For the text-containing cell, return its midpoint in [x, y] coordinate format. 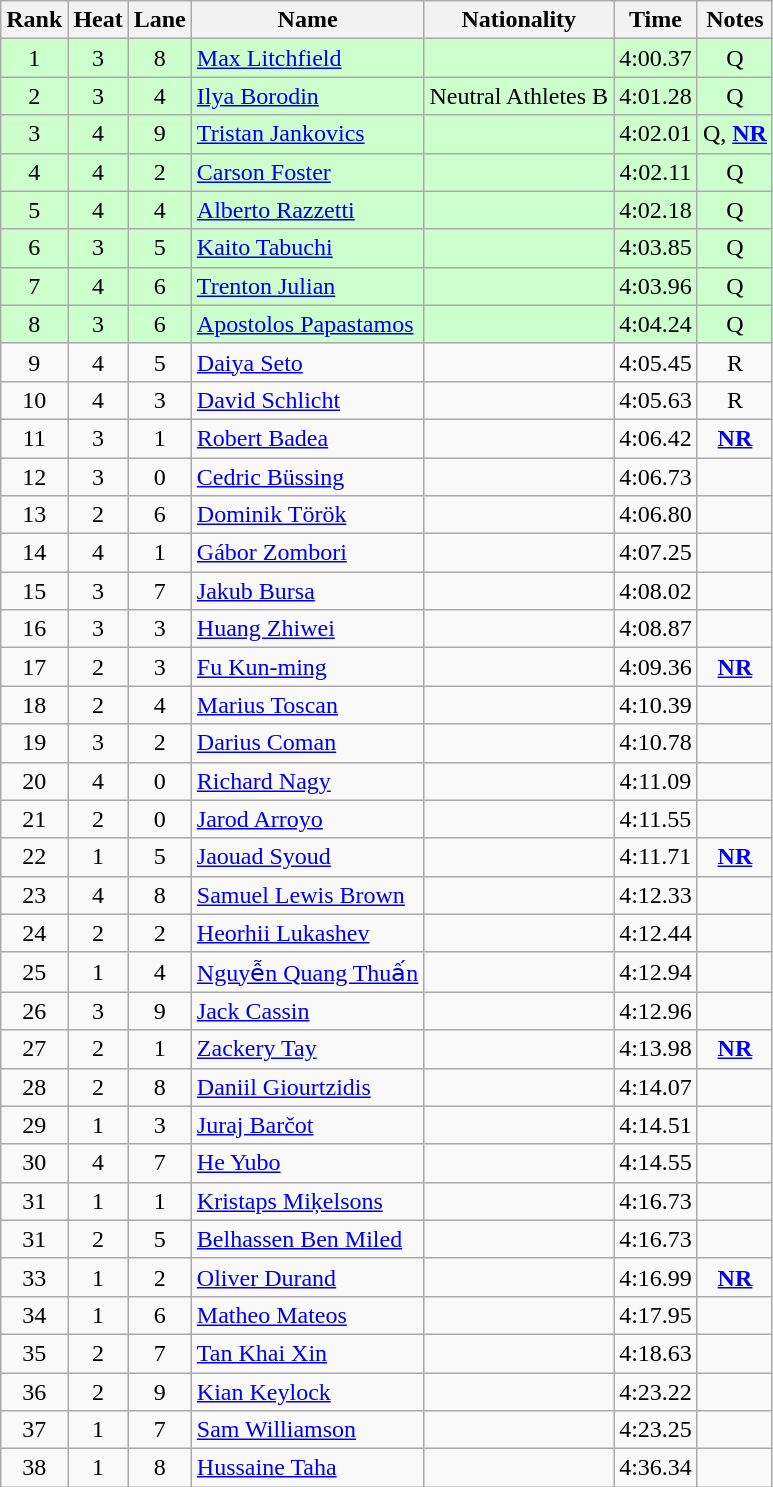
Huang Zhiwei [308, 629]
22 [34, 857]
26 [34, 1011]
37 [34, 1430]
Samuel Lewis Brown [308, 895]
4:14.55 [656, 1163]
4:23.22 [656, 1391]
Carson Foster [308, 172]
David Schlicht [308, 400]
24 [34, 933]
4:36.34 [656, 1468]
Nguyễn Quang Thuấn [308, 972]
Apostolos Papastamos [308, 324]
4:05.45 [656, 362]
Daniil Giourtzidis [308, 1087]
Darius Coman [308, 743]
Jakub Bursa [308, 591]
19 [34, 743]
Trenton Julian [308, 286]
14 [34, 553]
Cedric Büssing [308, 477]
4:16.99 [656, 1277]
4:07.25 [656, 553]
12 [34, 477]
4:12.33 [656, 895]
Richard Nagy [308, 781]
27 [34, 1049]
4:10.78 [656, 743]
4:08.02 [656, 591]
Hussaine Taha [308, 1468]
Nationality [519, 20]
Kristaps Miķelsons [308, 1201]
4:11.71 [656, 857]
23 [34, 895]
He Yubo [308, 1163]
4:13.98 [656, 1049]
Notes [734, 20]
4:00.37 [656, 58]
4:18.63 [656, 1353]
34 [34, 1315]
25 [34, 972]
Q, NR [734, 134]
Daiya Seto [308, 362]
21 [34, 819]
4:05.63 [656, 400]
20 [34, 781]
Max Litchfield [308, 58]
4:03.96 [656, 286]
11 [34, 438]
4:10.39 [656, 705]
4:02.01 [656, 134]
38 [34, 1468]
4:17.95 [656, 1315]
Kaito Tabuchi [308, 248]
30 [34, 1163]
29 [34, 1125]
Oliver Durand [308, 1277]
4:06.80 [656, 515]
Jack Cassin [308, 1011]
4:09.36 [656, 667]
17 [34, 667]
Belhassen Ben Miled [308, 1239]
Jaouad Syoud [308, 857]
4:01.28 [656, 96]
Ilya Borodin [308, 96]
35 [34, 1353]
Dominik Török [308, 515]
Heorhii Lukashev [308, 933]
4:14.07 [656, 1087]
15 [34, 591]
10 [34, 400]
18 [34, 705]
Gábor Zombori [308, 553]
4:12.94 [656, 972]
4:11.55 [656, 819]
4:12.96 [656, 1011]
Tan Khai Xin [308, 1353]
13 [34, 515]
Lane [160, 20]
16 [34, 629]
Time [656, 20]
28 [34, 1087]
4:06.73 [656, 477]
Alberto Razzetti [308, 210]
4:12.44 [656, 933]
Sam Williamson [308, 1430]
4:03.85 [656, 248]
Kian Keylock [308, 1391]
4:02.11 [656, 172]
Fu Kun-ming [308, 667]
Matheo Mateos [308, 1315]
33 [34, 1277]
4:02.18 [656, 210]
4:11.09 [656, 781]
4:08.87 [656, 629]
4:14.51 [656, 1125]
Tristan Jankovics [308, 134]
Zackery Tay [308, 1049]
Name [308, 20]
Robert Badea [308, 438]
Jarod Arroyo [308, 819]
4:06.42 [656, 438]
Marius Toscan [308, 705]
36 [34, 1391]
Heat [98, 20]
4:23.25 [656, 1430]
Neutral Athletes B [519, 96]
Rank [34, 20]
Juraj Barčot [308, 1125]
4:04.24 [656, 324]
